Return the (X, Y) coordinate for the center point of the cell that contains the specified text.  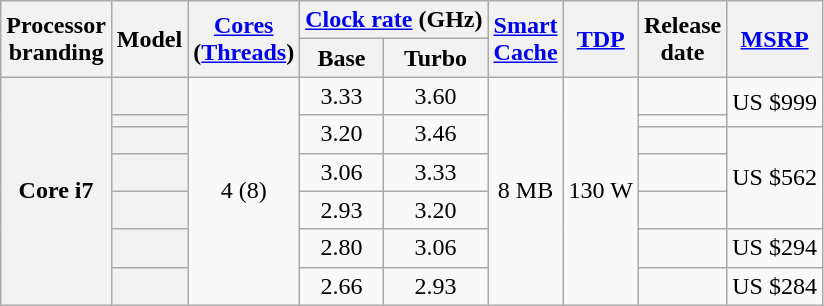
3.60 (436, 96)
Core i7 (56, 191)
SmartCache (526, 39)
Turbo (436, 58)
8 MB (526, 191)
3.46 (436, 134)
TDP (600, 39)
US $999 (775, 102)
2.66 (342, 286)
130 W (600, 191)
Cores(Threads) (244, 39)
US $562 (775, 178)
4 (8) (244, 191)
Model (149, 39)
MSRP (775, 39)
2.80 (342, 248)
US $294 (775, 248)
Processorbranding (56, 39)
Clock rate (GHz) (394, 20)
Releasedate (682, 39)
Base (342, 58)
US $284 (775, 286)
